Return the [x, y] coordinate for the center point of the cell that contains the specified text.  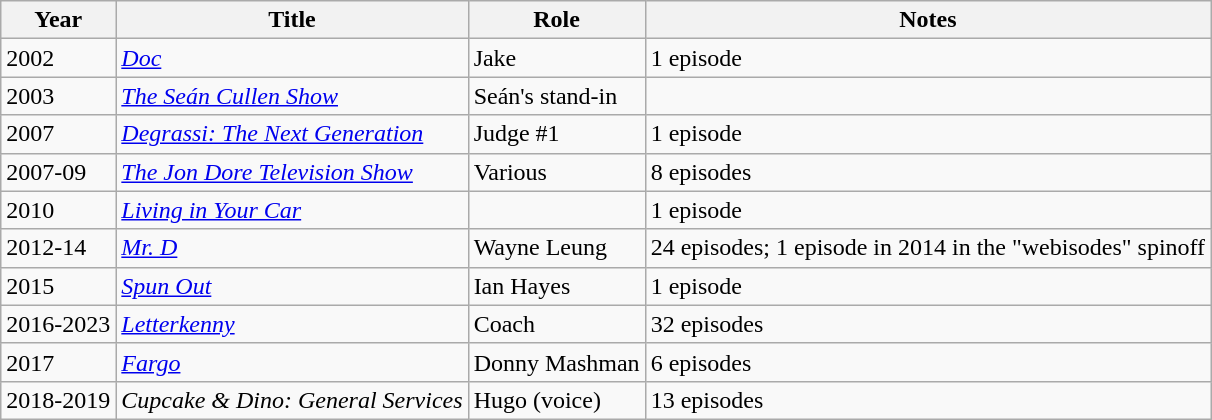
Ian Hayes [556, 286]
Letterkenny [292, 324]
8 episodes [928, 172]
Title [292, 20]
Mr. D [292, 248]
Seán's stand-in [556, 96]
32 episodes [928, 324]
Doc [292, 58]
Notes [928, 20]
2012-14 [58, 248]
13 episodes [928, 400]
2018-2019 [58, 400]
2017 [58, 362]
Role [556, 20]
Donny Mashman [556, 362]
24 episodes; 1 episode in 2014 in the "webisodes" spinoff [928, 248]
Judge #1 [556, 134]
Coach [556, 324]
Cupcake & Dino: General Services [292, 400]
Hugo (voice) [556, 400]
2007-09 [58, 172]
Various [556, 172]
The Seán Cullen Show [292, 96]
Wayne Leung [556, 248]
Year [58, 20]
Jake [556, 58]
2016-2023 [58, 324]
2010 [58, 210]
Living in Your Car [292, 210]
6 episodes [928, 362]
The Jon Dore Television Show [292, 172]
2003 [58, 96]
2002 [58, 58]
Fargo [292, 362]
2015 [58, 286]
2007 [58, 134]
Degrassi: The Next Generation [292, 134]
Spun Out [292, 286]
